Determine the (x, y) coordinate at the center of the cell enclosing the given text.  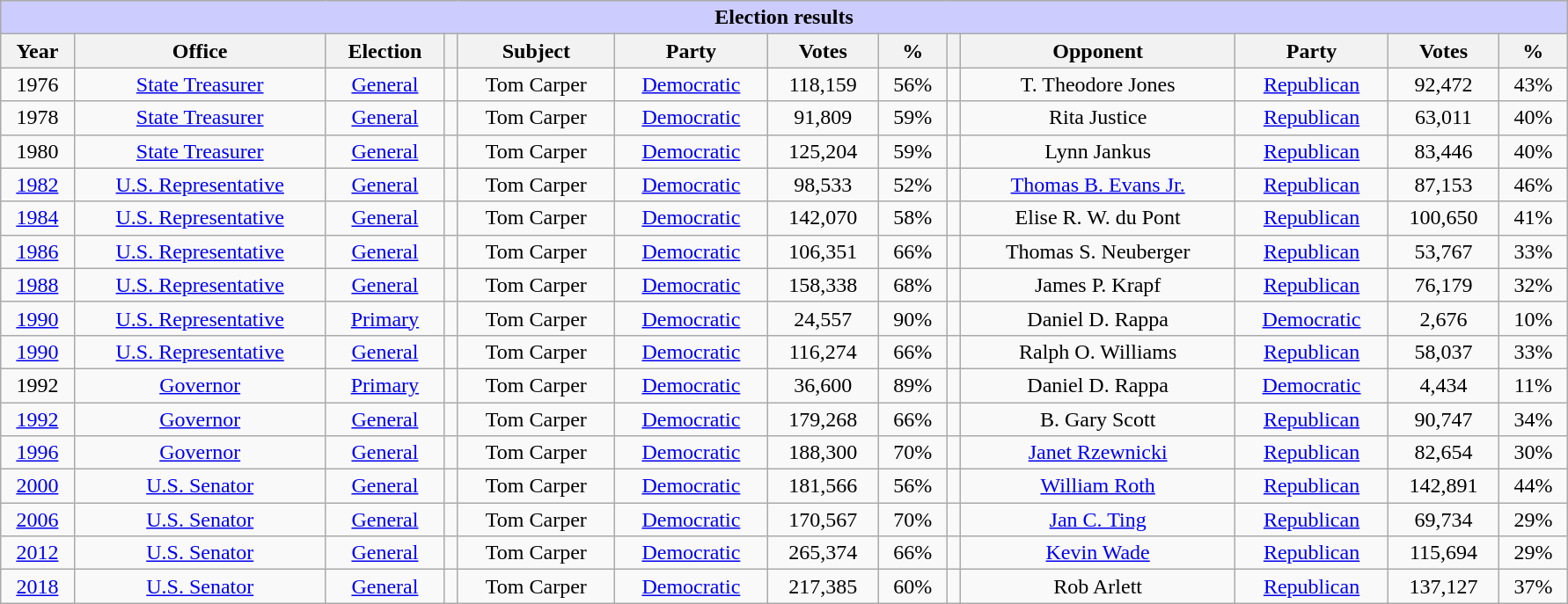
Janet Rzewnicki (1098, 453)
82,654 (1443, 453)
T. Theodore Jones (1098, 84)
83,446 (1443, 151)
2,676 (1443, 318)
46% (1533, 185)
158,338 (823, 285)
188,300 (823, 453)
125,204 (823, 151)
170,567 (823, 520)
2018 (38, 586)
142,070 (823, 218)
1976 (38, 84)
Kevin Wade (1098, 553)
34% (1533, 419)
90% (912, 318)
1988 (38, 285)
142,891 (1443, 486)
Rita Justice (1098, 118)
2000 (38, 486)
Election results (785, 18)
2012 (38, 553)
53,767 (1443, 251)
1980 (38, 151)
58% (912, 218)
100,650 (1443, 218)
Year (38, 51)
2006 (38, 520)
11% (1533, 385)
36,600 (823, 385)
Jan C. Ting (1098, 520)
92,472 (1443, 84)
James P. Krapf (1098, 285)
10% (1533, 318)
Opponent (1098, 51)
118,159 (823, 84)
24,557 (823, 318)
43% (1533, 84)
90,747 (1443, 419)
115,694 (1443, 553)
Ralph O. Williams (1098, 352)
52% (912, 185)
98,533 (823, 185)
91,809 (823, 118)
41% (1533, 218)
1986 (38, 251)
Office (200, 51)
Subject (536, 51)
217,385 (823, 586)
265,374 (823, 553)
Election (385, 51)
60% (912, 586)
4,434 (1443, 385)
Thomas B. Evans Jr. (1098, 185)
1996 (38, 453)
William Roth (1098, 486)
Rob Arlett (1098, 586)
87,153 (1443, 185)
30% (1533, 453)
137,127 (1443, 586)
89% (912, 385)
44% (1533, 486)
1982 (38, 185)
69,734 (1443, 520)
63,011 (1443, 118)
Thomas S. Neuberger (1098, 251)
106,351 (823, 251)
58,037 (1443, 352)
181,566 (823, 486)
1978 (38, 118)
B. Gary Scott (1098, 419)
179,268 (823, 419)
32% (1533, 285)
68% (912, 285)
37% (1533, 586)
1984 (38, 218)
Lynn Jankus (1098, 151)
76,179 (1443, 285)
116,274 (823, 352)
Elise R. W. du Pont (1098, 218)
